Search for the cell housing the specified text and yield its (X, Y) center coordinate. 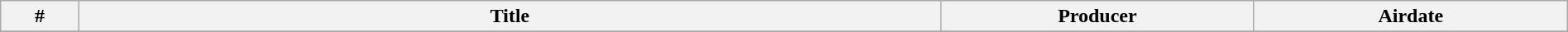
Producer (1097, 16)
Title (509, 16)
Airdate (1411, 16)
# (40, 16)
